Return [X, Y] of the center of cell containing provided text 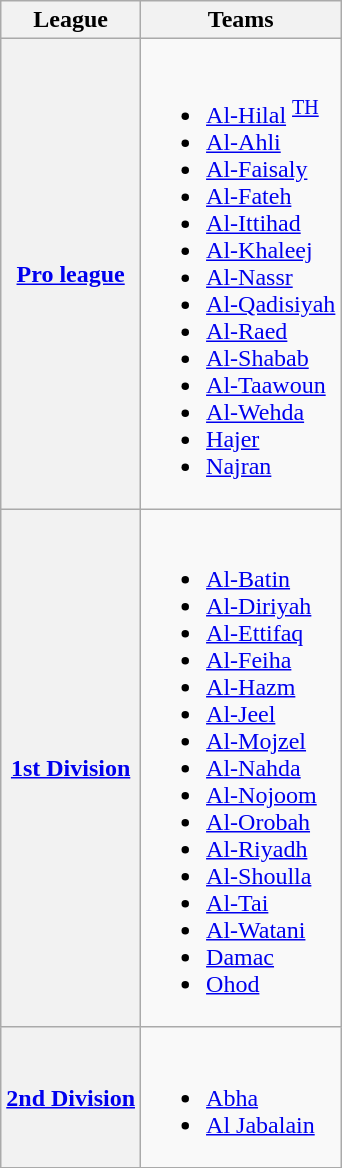
1st Division [71, 768]
2nd Division [71, 1097]
Al-BatinAl-DiriyahAl-EttifaqAl-FeihaAl-HazmAl-JeelAl-MojzelAl-NahdaAl-NojoomAl-OrobahAl-RiyadhAl-ShoullaAl-TaiAl-WataniDamacOhod [241, 768]
AbhaAl Jabalain [241, 1097]
Teams [241, 20]
League [71, 20]
Al-Hilal THAl-AhliAl-FaisalyAl-FatehAl-IttihadAl-KhaleejAl-NassrAl-QadisiyahAl-RaedAl-ShababAl-TaawounAl-WehdaHajerNajran [241, 274]
Pro league [71, 274]
